Determine the (X, Y) coordinate at the center of the cell enclosing the given text.  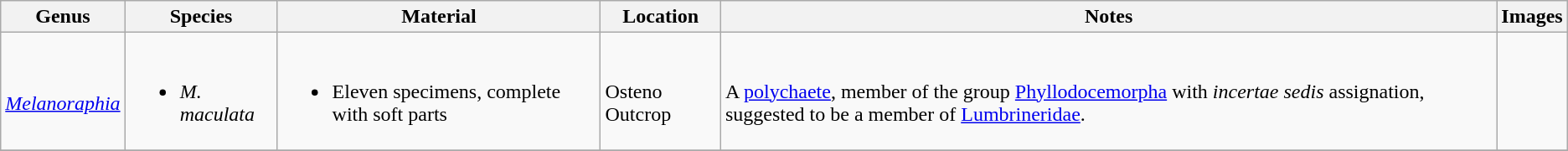
Location (660, 17)
A polychaete, member of the group Phyllodocemorpha with incertae sedis assignation, suggested to be a member of Lumbrineridae. (1108, 91)
Notes (1108, 17)
Eleven specimens, complete with soft parts (439, 91)
Osteno Outcrop (660, 91)
Species (201, 17)
Material (439, 17)
M. maculata (201, 91)
Genus (63, 17)
Images (1532, 17)
Melanoraphia (63, 91)
